Extract the [X, Y] coordinate from the center of the cell holding the provided text.  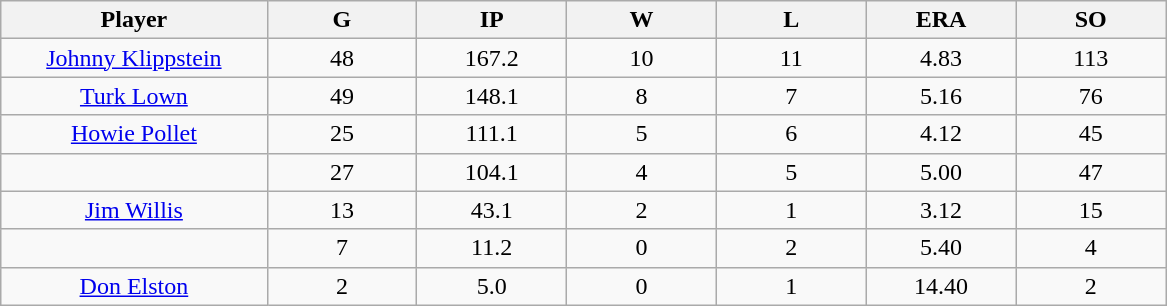
5.40 [941, 248]
76 [1091, 96]
11.2 [492, 248]
SO [1091, 20]
4.12 [941, 134]
Howie Pollet [134, 134]
10 [642, 58]
167.2 [492, 58]
43.1 [492, 210]
ERA [941, 20]
Don Elston [134, 286]
8 [642, 96]
Player [134, 20]
Jim Willis [134, 210]
14.40 [941, 286]
4.83 [941, 58]
6 [791, 134]
W [642, 20]
5.16 [941, 96]
49 [342, 96]
13 [342, 210]
47 [1091, 172]
Turk Lown [134, 96]
48 [342, 58]
45 [1091, 134]
IP [492, 20]
111.1 [492, 134]
Johnny Klippstein [134, 58]
5.00 [941, 172]
11 [791, 58]
3.12 [941, 210]
113 [1091, 58]
G [342, 20]
148.1 [492, 96]
5.0 [492, 286]
L [791, 20]
25 [342, 134]
15 [1091, 210]
104.1 [492, 172]
27 [342, 172]
